Determine the (X, Y) coordinate at the center of the cell enclosing the given text.  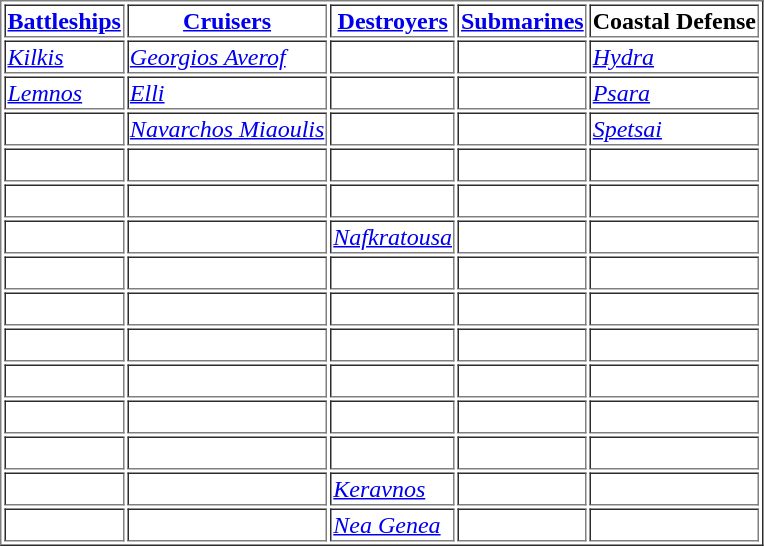
Cruisers (227, 20)
Georgios Averof (227, 56)
Keravnos (392, 488)
Navarchos Miaoulis (227, 128)
Coastal Defense (674, 20)
Spetsai (674, 128)
Psara (674, 92)
Nea Genea (392, 524)
Submarines (522, 20)
Hydra (674, 56)
Kilkis (64, 56)
Elli (227, 92)
Lemnos (64, 92)
Destroyers (392, 20)
Battleships (64, 20)
Nafkratousa (392, 236)
